From the cell containing the given text, extract its center point as [X, Y] coordinate. 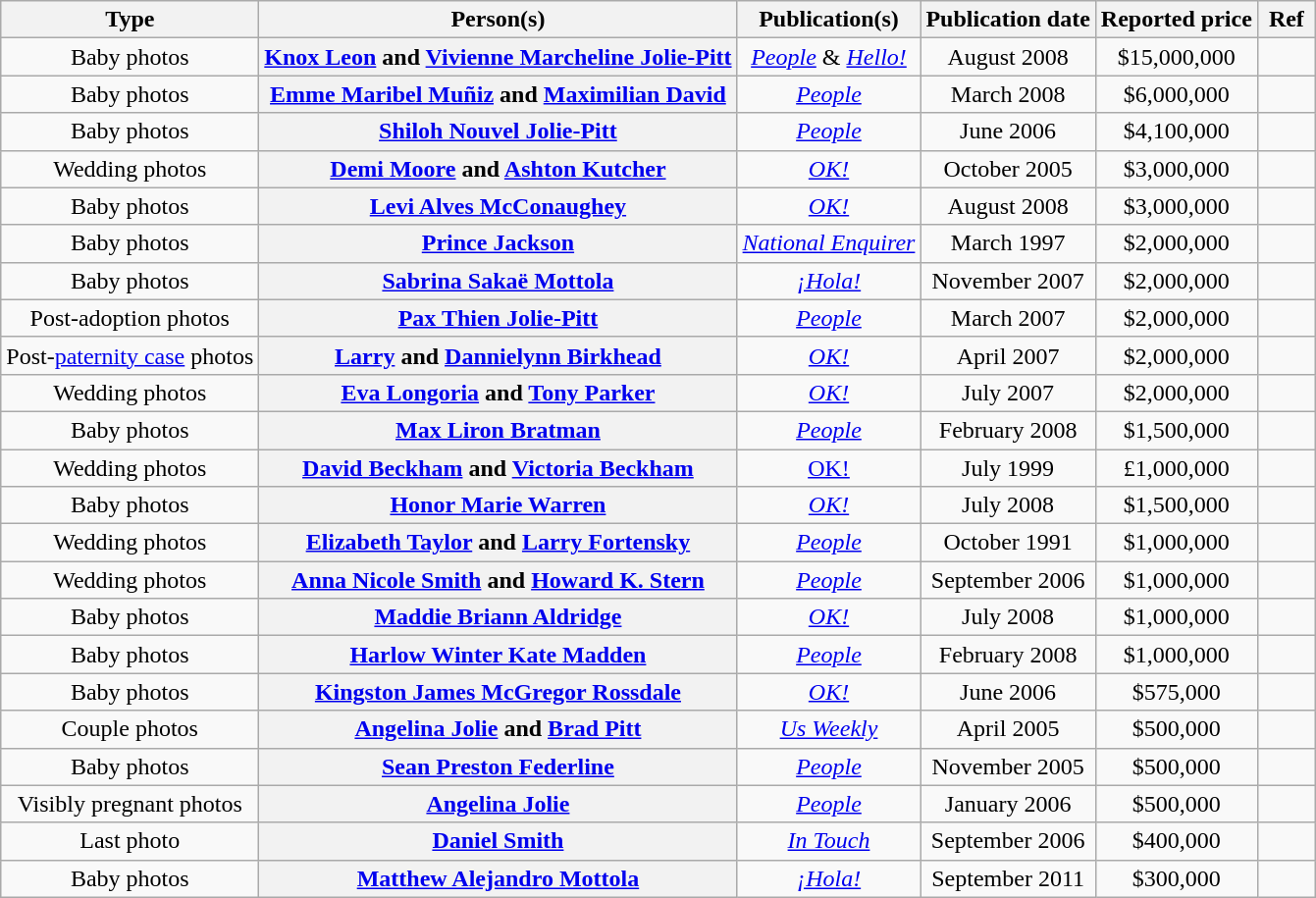
Type [130, 20]
Eva Longoria and Tony Parker [499, 393]
Daniel Smith [499, 841]
October 2005 [1008, 169]
Matthew Alejandro Mottola [499, 878]
Sean Preston Federline [499, 766]
Us Weekly [828, 729]
Maddie Briann Aldridge [499, 617]
April 2007 [1008, 355]
Harlow Winter Kate Madden [499, 655]
Elizabeth Taylor and Larry Fortensky [499, 543]
Couple photos [130, 729]
Publication date [1008, 20]
$400,000 [1176, 841]
Angelina Jolie and Brad Pitt [499, 729]
Kingston James McGregor Rossdale [499, 692]
Prince Jackson [499, 243]
March 2008 [1008, 94]
Max Liron Bratman [499, 430]
March 1997 [1008, 243]
$575,000 [1176, 692]
Honor Marie Warren [499, 505]
Last photo [130, 841]
Anna Nicole Smith and Howard K. Stern [499, 580]
$4,100,000 [1176, 132]
Post-paternity case photos [130, 355]
Reported price [1176, 20]
People & Hello! [828, 57]
Angelina Jolie [499, 804]
Ref [1286, 20]
$300,000 [1176, 878]
National Enquirer [828, 243]
April 2005 [1008, 729]
£1,000,000 [1176, 468]
Visibly pregnant photos [130, 804]
November 2007 [1008, 281]
Shiloh Nouvel Jolie-Pitt [499, 132]
Larry and Dannielynn Birkhead [499, 355]
November 2005 [1008, 766]
Emme Maribel Muñiz and Maximilian David [499, 94]
In Touch [828, 841]
July 2007 [1008, 393]
David Beckham and Victoria Beckham [499, 468]
Sabrina Sakaë Mottola [499, 281]
Levi Alves McConaughey [499, 206]
Demi Moore and Ashton Kutcher [499, 169]
Post-adoption photos [130, 318]
September 2011 [1008, 878]
Pax Thien Jolie-Pitt [499, 318]
July 1999 [1008, 468]
$15,000,000 [1176, 57]
Knox Leon and Vivienne Marcheline Jolie-Pitt [499, 57]
$6,000,000 [1176, 94]
October 1991 [1008, 543]
January 2006 [1008, 804]
Publication(s) [828, 20]
Person(s) [499, 20]
March 2007 [1008, 318]
